Scan for the cell matching the given text and deliver its (X, Y) coordinate at center. 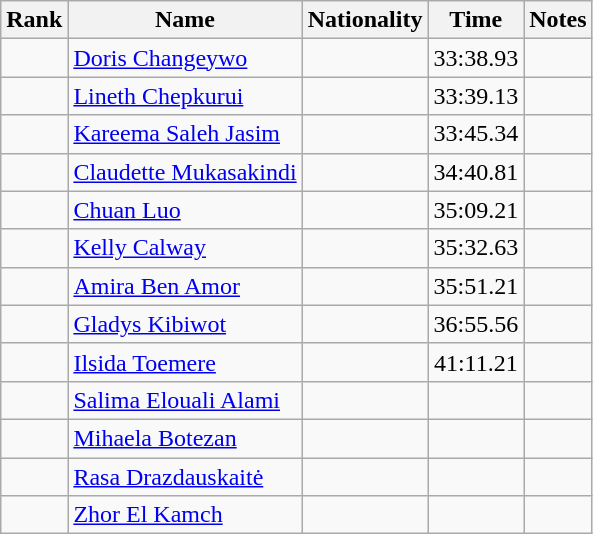
33:45.34 (476, 134)
Name (185, 20)
35:32.63 (476, 248)
33:38.93 (476, 58)
35:51.21 (476, 286)
Time (476, 20)
Gladys Kibiwot (185, 324)
36:55.56 (476, 324)
Notes (558, 20)
Zhor El Kamch (185, 515)
Salima Elouali Alami (185, 400)
Rank (34, 20)
Mihaela Botezan (185, 438)
Kelly Calway (185, 248)
Lineth Chepkurui (185, 96)
34:40.81 (476, 172)
Doris Changeywo (185, 58)
Chuan Luo (185, 210)
Claudette Mukasakindi (185, 172)
41:11.21 (476, 362)
35:09.21 (476, 210)
Nationality (365, 20)
Amira Ben Amor (185, 286)
Ilsida Toemere (185, 362)
33:39.13 (476, 96)
Rasa Drazdauskaitė (185, 477)
Kareema Saleh Jasim (185, 134)
